Capture the cell that displays the provided text and extract its [x, y] central coordinate. 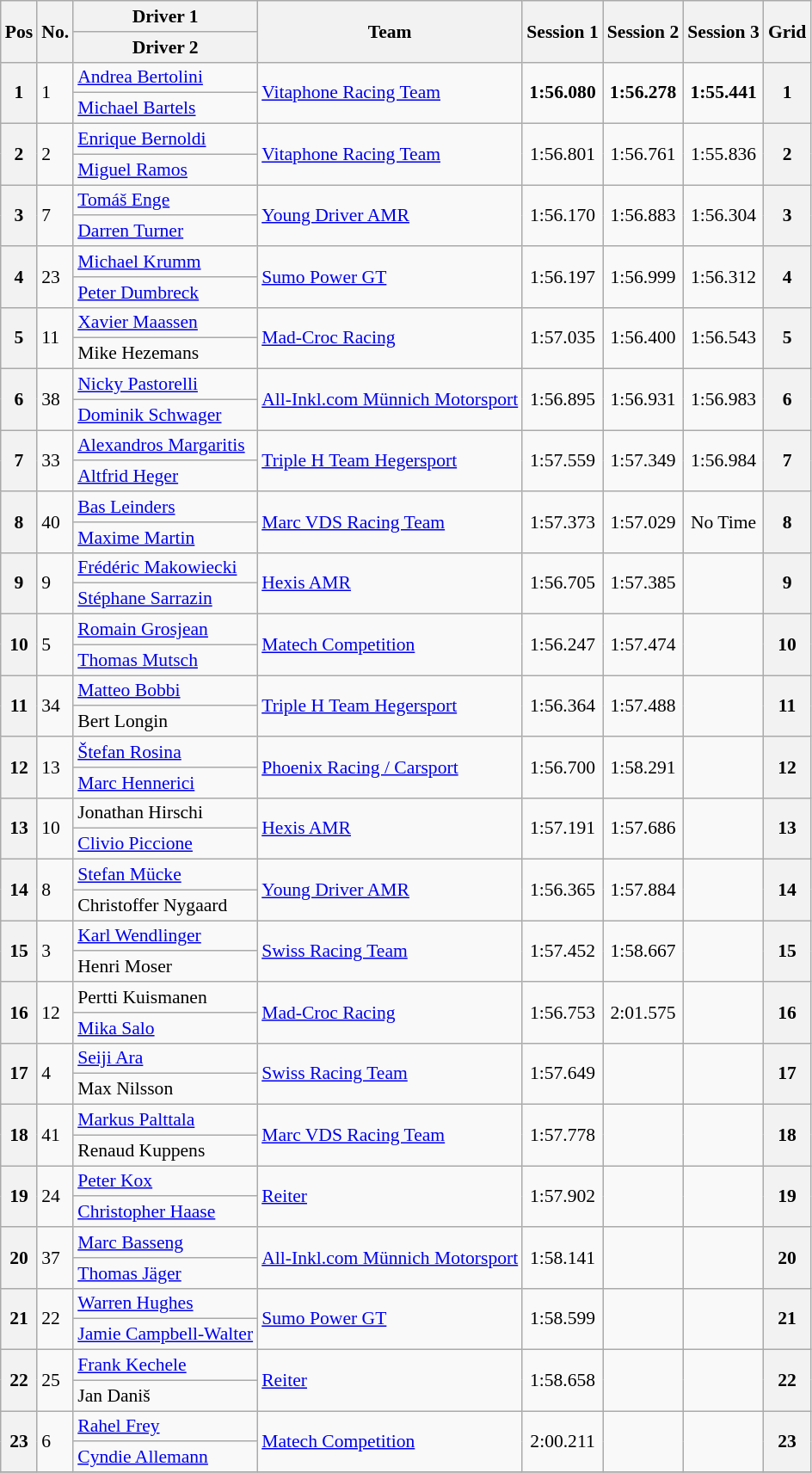
1:57.385 [643, 583]
38 [55, 399]
1:57.349 [643, 461]
1:57.778 [563, 1136]
Christoffer Nygaard [165, 905]
1:56.197 [563, 277]
Karl Wendlinger [165, 936]
Mika Salo [165, 1028]
Markus Palttala [165, 1120]
1:57.488 [643, 706]
Marc Hennerici [165, 783]
Dominik Schwager [165, 415]
Jonathan Hirschi [165, 813]
Cyndie Allemann [165, 1458]
Peter Kox [165, 1181]
1:57.902 [563, 1196]
1:57.029 [643, 521]
1:56.705 [563, 583]
1:56.304 [723, 215]
No Time [723, 521]
Tomáš Enge [165, 200]
Altfrid Heger [165, 477]
1:56.895 [563, 399]
1:55.441 [723, 93]
2:00.211 [563, 1442]
33 [55, 461]
Jan Daniš [165, 1396]
Peter Dumbreck [165, 293]
Pos [19, 31]
Max Nilsson [165, 1089]
Pertti Kuismanen [165, 997]
Grid [788, 31]
25 [55, 1380]
Jamie Campbell-Walter [165, 1334]
Xavier Maassen [165, 323]
Alexandros Margaritis [165, 446]
1:57.035 [563, 337]
Thomas Mutsch [165, 660]
1:56.247 [563, 645]
1:57.191 [563, 828]
Rahel Frey [165, 1427]
1:57.559 [563, 461]
1:56.365 [563, 890]
Nicky Pastorelli [165, 385]
2:01.575 [643, 1012]
Andrea Bertolini [165, 77]
1:57.686 [643, 828]
1:58.667 [643, 952]
No. [55, 31]
Warren Hughes [165, 1304]
Romain Grosjean [165, 630]
Seiji Ara [165, 1058]
1:58.599 [563, 1318]
Christopher Haase [165, 1212]
1:56.883 [643, 215]
Maxime Martin [165, 538]
1:58.141 [563, 1258]
34 [55, 706]
1:56.753 [563, 1012]
24 [55, 1196]
1:57.474 [643, 645]
Frédéric Makowiecki [165, 568]
1:56.761 [643, 155]
1:56.543 [723, 337]
41 [55, 1136]
1:56.312 [723, 277]
Matteo Bobbi [165, 691]
1:58.291 [643, 767]
1:56.801 [563, 155]
1:56.170 [563, 215]
40 [55, 521]
1:56.999 [643, 277]
1:56.364 [563, 706]
1:56.080 [563, 93]
1:58.658 [563, 1380]
Štefan Rosina [165, 752]
Team [390, 31]
Clivio Piccione [165, 844]
1:56.700 [563, 767]
Frank Kechele [165, 1365]
Marc Basseng [165, 1242]
1:57.884 [643, 890]
Darren Turner [165, 231]
37 [55, 1258]
Bas Leinders [165, 507]
Miguel Ramos [165, 169]
Session 1 [563, 31]
1:56.983 [723, 399]
Stéphane Sarrazin [165, 599]
Thomas Jäger [165, 1273]
Bert Longin [165, 722]
1:57.373 [563, 521]
Phoenix Racing / Carsport [390, 767]
Renaud Kuppens [165, 1150]
Enrique Bernoldi [165, 139]
Henri Moser [165, 967]
1:56.278 [643, 93]
Driver 1 [165, 16]
Michael Bartels [165, 108]
1:56.400 [643, 337]
Session 2 [643, 31]
Stefan Mücke [165, 875]
Mike Hezemans [165, 354]
Driver 2 [165, 47]
1:56.984 [723, 461]
Session 3 [723, 31]
Michael Krumm [165, 262]
1:57.452 [563, 952]
1:55.836 [723, 155]
1:56.931 [643, 399]
1:57.649 [563, 1074]
